Return the [X, Y] coordinate for the center point of the cell that contains the specified text.  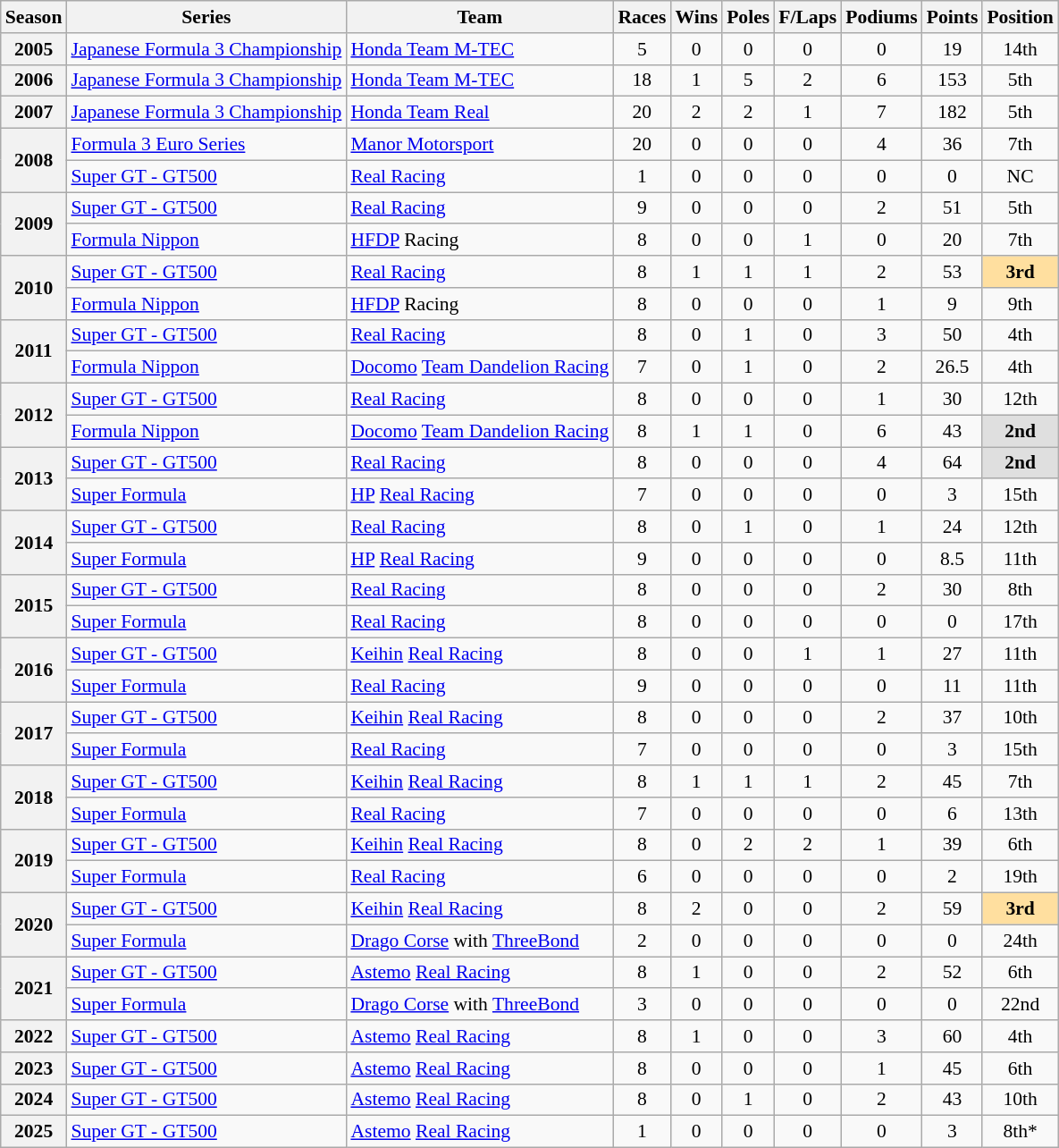
2013 [34, 479]
19th [1020, 877]
22nd [1020, 1005]
27 [953, 654]
2007 [34, 113]
Season [34, 17]
36 [953, 145]
2008 [34, 161]
11 [953, 686]
8.5 [953, 559]
64 [953, 463]
2005 [34, 49]
24 [953, 527]
Position [1020, 17]
Races [642, 17]
39 [953, 845]
19 [953, 49]
2024 [34, 1100]
24th [1020, 941]
50 [953, 335]
26.5 [953, 367]
2010 [34, 288]
2012 [34, 415]
17th [1020, 622]
2023 [34, 1068]
51 [953, 208]
2017 [34, 733]
2009 [34, 224]
Poles [748, 17]
Wins [696, 17]
Team [479, 17]
2011 [34, 350]
2019 [34, 860]
Series [206, 17]
Honda Team Real [479, 113]
2021 [34, 989]
2020 [34, 924]
37 [953, 718]
14th [1020, 49]
Formula 3 Euro Series [206, 145]
2018 [34, 798]
2016 [34, 671]
59 [953, 909]
2025 [34, 1132]
2006 [34, 80]
13th [1020, 814]
8th [1020, 590]
182 [953, 113]
9th [1020, 304]
F/Laps [808, 17]
60 [953, 1036]
53 [953, 272]
8th* [1020, 1132]
Manor Motorsport [479, 145]
Points [953, 17]
Podiums [881, 17]
2015 [34, 606]
153 [953, 80]
NC [1020, 176]
2022 [34, 1036]
18 [642, 80]
2014 [34, 542]
52 [953, 973]
